Extract the [X, Y] coordinate from the center of the cell holding the provided text.  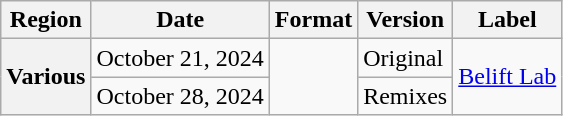
Version [406, 20]
Region [46, 20]
Belift Lab [508, 77]
Remixes [406, 96]
October 28, 2024 [180, 96]
Label [508, 20]
Various [46, 77]
October 21, 2024 [180, 58]
Format [313, 20]
Original [406, 58]
Date [180, 20]
